Extract the (x, y) coordinate from the center of the cell holding the provided text.  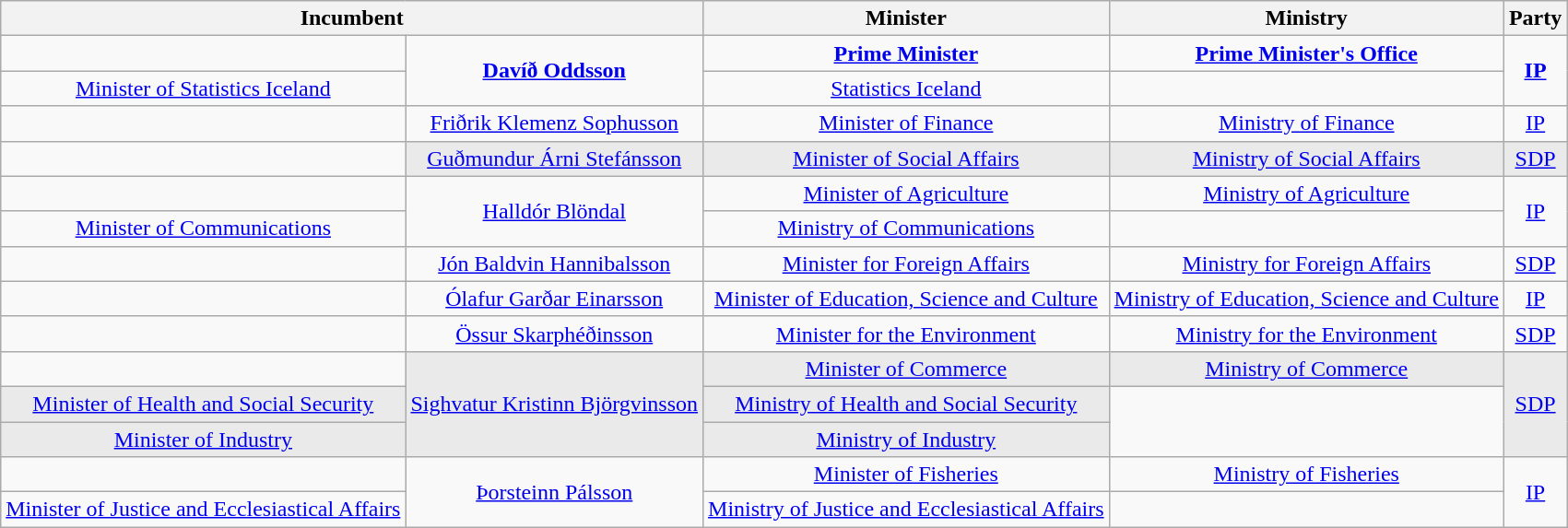
Jón Baldvin Hannibalsson (555, 264)
Minister (907, 18)
Ministry of Health and Social Security (907, 404)
Minister of Justice and Ecclesiastical Affairs (203, 510)
Minister of Finance (907, 123)
Ministry of Communications (907, 229)
Minister of Education, Science and Culture (907, 299)
Össur Skarphéðinsson (555, 334)
Ministry for Foreign Affairs (1306, 264)
Party (1535, 18)
Minister of Industry (203, 440)
Ministry of Industry (907, 440)
Minister of Agriculture (907, 194)
Ministry of Education, Science and Culture (1306, 299)
Ministry of Finance (1306, 123)
Minister of Commerce (907, 369)
Ministry for the Environment (1306, 334)
Minister of Fisheries (907, 475)
Ministry of Fisheries (1306, 475)
Minister of Communications (203, 229)
Minister of Health and Social Security (203, 404)
Ministry of Social Affairs (1306, 158)
Ministry of Justice and Ecclesiastical Affairs (907, 510)
Þorsteinn Pálsson (555, 492)
Davíð Oddsson (555, 71)
Friðrik Klemenz Sophusson (555, 123)
Ólafur Garðar Einarsson (555, 299)
Minister for Foreign Affairs (907, 264)
Ministry of Agriculture (1306, 194)
Ministry (1306, 18)
Prime Minister's Office (1306, 53)
Guðmundur Árni Stefánsson (555, 158)
Statistics Iceland (907, 88)
Minister of Social Affairs (907, 158)
Ministry of Commerce (1306, 369)
Minister for the Environment (907, 334)
Prime Minister (907, 53)
Minister of Statistics Iceland (203, 88)
Sighvatur Kristinn Björgvinsson (555, 404)
Halldór Blöndal (555, 211)
Incumbent (352, 18)
